Identify which cell holds the provided text, then report its [X, Y] central coordinate. 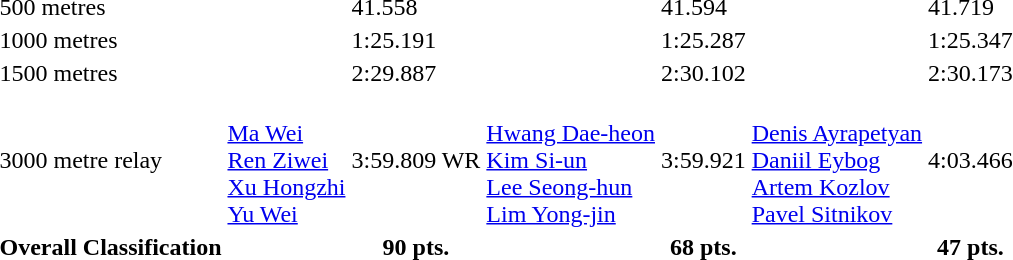
2:29.887 [416, 73]
1:25.191 [416, 40]
1:25.287 [703, 40]
Hwang Dae-heonKim Si-unLee Seong-hunLim Yong-jin [571, 160]
Denis AyrapetyanDaniil EybogArtem KozlovPavel Sitnikov [836, 160]
Ma WeiRen ZiweiXu HongzhiYu Wei [286, 160]
3:59.921 [703, 160]
2:30.102 [703, 73]
3:59.809 WR [416, 160]
